Return the [X, Y] coordinate for the center point of the cell that contains the specified text.  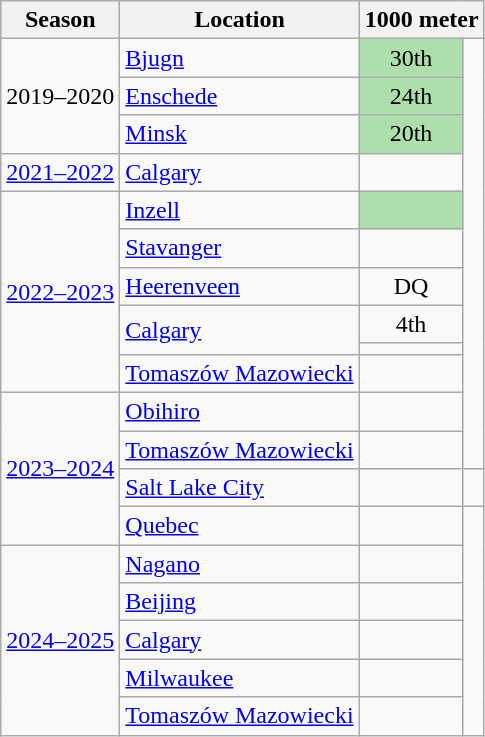
Nagano [240, 564]
Obihiro [240, 411]
Beijing [240, 602]
1000 meter [422, 20]
2021–2022 [60, 172]
Enschede [240, 96]
Bjugn [240, 58]
DQ [411, 286]
Salt Lake City [240, 488]
20th [411, 134]
30th [411, 58]
2023–2024 [60, 468]
2024–2025 [60, 640]
2019–2020 [60, 96]
24th [411, 96]
Milwaukee [240, 678]
Minsk [240, 134]
Location [240, 20]
Quebec [240, 526]
Heerenveen [240, 286]
Stavanger [240, 248]
Season [60, 20]
2022–2023 [60, 292]
4th [411, 324]
Inzell [240, 210]
